Determine the [X, Y] coordinate at the center of the cell enclosing the given text.  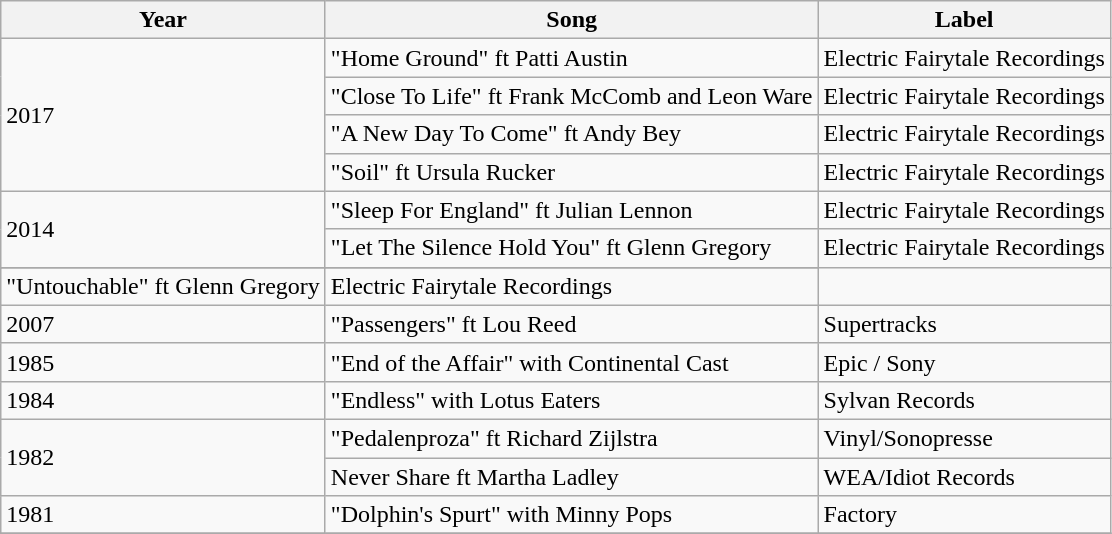
1985 [164, 362]
"Soil" ft Ursula Rucker [572, 172]
1982 [164, 457]
"Untouchable" ft Glenn Gregory [164, 286]
Epic / Sony [964, 362]
"Passengers" ft Lou Reed [572, 324]
"End of the Affair" with Continental Cast [572, 362]
"Dolphin's Spurt" with Minny Pops [572, 515]
"Close To Life" ft Frank McComb and Leon Ware [572, 96]
Label [964, 20]
Factory [964, 515]
WEA/Idiot Records [964, 477]
1981 [164, 515]
"Pedalenproza" ft Richard Zijlstra [572, 438]
"Home Ground" ft Patti Austin [572, 58]
2017 [164, 115]
2014 [164, 229]
"Let The Silence Hold You" ft Glenn Gregory [572, 248]
"Endless" with Lotus Eaters [572, 400]
Never Share ft Martha Ladley [572, 477]
"A New Day To Come" ft Andy Bey [572, 134]
1984 [164, 400]
Vinyl/Sonopresse [964, 438]
2007 [164, 324]
Supertracks [964, 324]
Year [164, 20]
Sylvan Records [964, 400]
Song [572, 20]
"Sleep For England" ft Julian Lennon [572, 210]
